Extract the (X, Y) coordinate from the center of the cell holding the provided text.  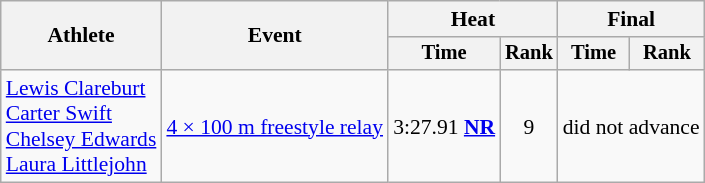
Athlete (82, 36)
4 × 100 m freestyle relay (274, 126)
Event (274, 36)
Heat (473, 19)
did not advance (632, 126)
9 (529, 126)
Final (632, 19)
3:27.91 NR (444, 126)
Lewis ClareburtCarter SwiftChelsey Edwards Laura Littlejohn (82, 126)
